Search for the cell housing the specified text and yield its (x, y) center coordinate. 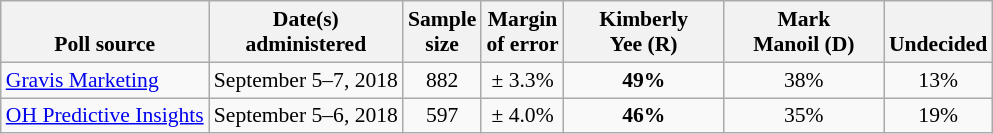
± 3.3% (522, 80)
Samplesize (442, 32)
46% (644, 116)
Date(s)administered (306, 32)
Gravis Marketing (105, 80)
35% (804, 116)
Poll source (105, 32)
KimberlyYee (R) (644, 32)
49% (644, 80)
882 (442, 80)
± 4.0% (522, 116)
Marginof error (522, 32)
September 5–6, 2018 (306, 116)
Undecided (938, 32)
MarkManoil (D) (804, 32)
38% (804, 80)
19% (938, 116)
September 5–7, 2018 (306, 80)
13% (938, 80)
597 (442, 116)
OH Predictive Insights (105, 116)
